Capture the cell that displays the provided text and extract its (x, y) central coordinate. 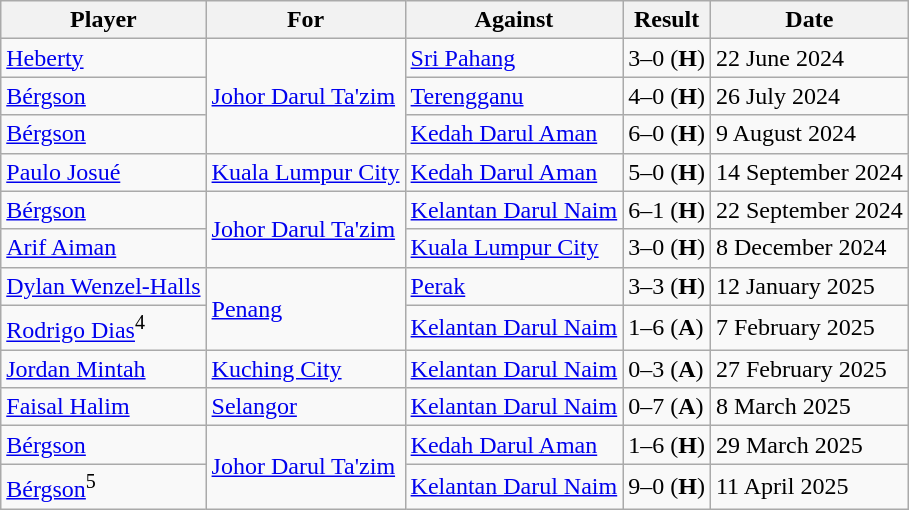
12 January 2025 (809, 286)
Player (104, 20)
Bérgson5 (104, 486)
9 August 2024 (809, 134)
Dylan Wenzel-Halls (104, 286)
22 September 2024 (809, 210)
Selangor (306, 407)
0–3 (A) (667, 369)
22 June 2024 (809, 58)
Heberty (104, 58)
Date (809, 20)
For (306, 20)
5–0 (H) (667, 172)
Sri Pahang (514, 58)
Paulo Josué (104, 172)
Arif Aiman (104, 248)
Against (514, 20)
1–6 (A) (667, 328)
26 July 2024 (809, 96)
8 December 2024 (809, 248)
Penang (306, 308)
Terengganu (514, 96)
3–3 (H) (667, 286)
Result (667, 20)
27 February 2025 (809, 369)
11 April 2025 (809, 486)
Kuching City (306, 369)
4–0 (H) (667, 96)
Rodrigo Dias4 (104, 328)
8 March 2025 (809, 407)
9–0 (H) (667, 486)
Faisal Halim (104, 407)
Jordan Mintah (104, 369)
29 March 2025 (809, 445)
6–1 (H) (667, 210)
7 February 2025 (809, 328)
Perak (514, 286)
0–7 (A) (667, 407)
14 September 2024 (809, 172)
6–0 (H) (667, 134)
1–6 (H) (667, 445)
